Provide the (x, y) coordinate of the cell's center where the given text is located.  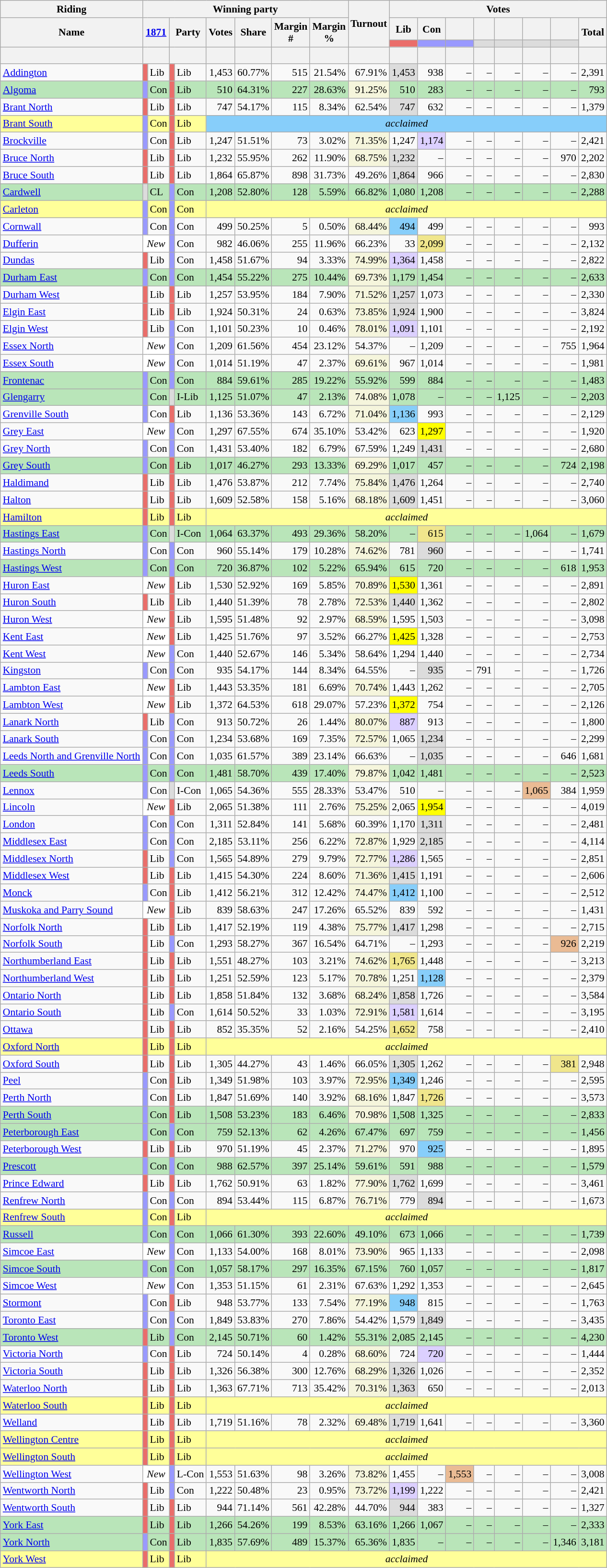
64.71% (369, 944)
Perth South (72, 1115)
2.76% (329, 807)
3,435 (593, 1320)
Riding (72, 9)
Lambton East (72, 688)
55.22% (253, 278)
199 (291, 1525)
65.94% (369, 568)
71.35% (369, 141)
Turnout (369, 24)
53.87% (253, 483)
Muskoka and Parry Sound (72, 910)
1,900 (432, 312)
61.56% (253, 346)
Grey North (72, 448)
389 (291, 756)
23.14% (329, 756)
650 (432, 1389)
1,679 (593, 534)
3.02% (329, 141)
1,739 (593, 1235)
1,179 (404, 278)
1,026 (432, 1371)
0.28% (329, 1354)
6.87% (329, 1201)
1,448 (432, 961)
Huron East (72, 585)
73.90% (369, 1252)
69.73% (369, 278)
623 (404, 432)
60 (291, 1337)
2.16% (329, 1030)
247 (291, 910)
94 (291, 260)
1,765 (404, 961)
Wellington Centre (72, 1440)
1,361 (432, 585)
2,734 (593, 654)
13.33% (329, 466)
1,264 (432, 483)
50.48% (253, 1491)
1,981 (593, 363)
70.74% (369, 688)
Haldimand (72, 483)
Peterborough West (72, 1149)
53.40% (253, 448)
2,830 (593, 175)
754 (432, 705)
439 (291, 773)
6.69% (329, 688)
10.44% (329, 278)
Lincoln (72, 807)
Ontario South (72, 1013)
760 (404, 1269)
2,126 (593, 705)
133 (291, 1303)
4.38% (329, 927)
Party (188, 33)
1,673 (593, 1201)
1871 (156, 33)
397 (291, 1167)
887 (404, 722)
Ottawa (72, 1030)
2,851 (593, 859)
967 (404, 363)
2.32% (329, 1423)
123 (291, 979)
51.16% (253, 1423)
6.46% (329, 1115)
52 (291, 1030)
454 (291, 346)
73.72% (369, 1491)
Essex South (72, 363)
45 (291, 1149)
17.40% (329, 773)
Addington (72, 73)
51.48% (253, 620)
74.99% (369, 260)
181 (291, 688)
793 (593, 90)
1,298 (432, 927)
68.29% (369, 1371)
1,954 (432, 807)
Cornwall (72, 226)
285 (291, 380)
L-Con (190, 1474)
1,699 (432, 1183)
71.04% (369, 414)
1,327 (593, 1508)
2,288 (593, 192)
3,008 (593, 1474)
1,080 (404, 192)
457 (432, 466)
1,346 (565, 1542)
561 (291, 1508)
74.47% (369, 893)
66.82% (369, 192)
68.44% (369, 226)
255 (291, 244)
2,330 (593, 295)
184 (291, 295)
2,948 (593, 1064)
Victoria South (72, 1371)
779 (404, 1201)
71.14% (253, 1508)
1,953 (593, 568)
Glengarry (72, 397)
51.84% (253, 995)
673 (404, 1235)
3,584 (593, 995)
224 (291, 876)
Grenville South (72, 414)
55.92% (369, 380)
2,299 (593, 739)
Brant South (72, 124)
54.89% (253, 859)
67.59% (369, 448)
2,833 (593, 1115)
Wentworth South (72, 1508)
674 (291, 432)
51.63% (253, 1474)
111 (291, 807)
781 (404, 551)
1,929 (404, 842)
141 (291, 825)
3.92% (329, 1098)
119 (291, 927)
1,800 (593, 722)
79.87% (369, 773)
8.01% (329, 1252)
2,129 (593, 414)
2,099 (432, 244)
Victoria North (72, 1354)
Huron West (72, 620)
53.11% (253, 842)
Brant North (72, 107)
Renfrew South (72, 1217)
Hastings West (72, 568)
2,085 (404, 1337)
1.42% (329, 1337)
926 (565, 944)
2,512 (593, 893)
3.33% (329, 260)
Renfrew North (72, 1201)
98 (291, 1474)
72.87% (369, 842)
3,098 (593, 620)
383 (432, 1508)
132 (291, 995)
48.27% (253, 961)
Peel (72, 1081)
69.48% (369, 1423)
646 (565, 756)
53.44% (253, 1201)
55.14% (253, 551)
71.52% (369, 295)
53.23% (253, 1115)
22.60% (329, 1235)
Bruce North (72, 158)
50.14% (253, 1354)
52.80% (253, 192)
51.39% (253, 602)
69.29% (369, 466)
1,641 (432, 1423)
494 (404, 226)
62.54% (369, 107)
72.95% (369, 1081)
592 (432, 910)
697 (404, 1132)
Durham East (72, 278)
8.53% (329, 1525)
Cardwell (72, 192)
Leeds South (72, 773)
75.84% (369, 483)
2,822 (593, 260)
2,481 (593, 825)
66.27% (369, 637)
29.07% (329, 705)
Kent West (72, 654)
Durham West (72, 295)
1.44% (329, 722)
1,652 (404, 1030)
63 (291, 1183)
2,705 (593, 688)
3,573 (593, 1098)
29.36% (329, 534)
67.47% (369, 1132)
54.26% (253, 1525)
1,364 (404, 260)
393 (291, 1235)
74.08% (369, 397)
2,352 (593, 1371)
Northumberland West (72, 979)
Frontenac (72, 380)
2,715 (593, 927)
9.79% (329, 859)
5.59% (329, 192)
68.16% (369, 1098)
66.05% (369, 1064)
3,181 (593, 1542)
1,959 (593, 790)
73.82% (369, 1474)
2.31% (329, 1286)
52.58% (253, 500)
2.13% (329, 397)
68.24% (369, 995)
1,249 (404, 448)
Huron South (72, 602)
713 (291, 1389)
10.28% (329, 551)
755 (565, 346)
58.17% (253, 1269)
1,325 (432, 1115)
35.42% (329, 1389)
53.95% (253, 295)
70.78% (369, 979)
2,198 (593, 466)
Wentworth North (72, 1491)
2,203 (593, 397)
Simcoe West (72, 1286)
2,013 (593, 1389)
0.50% (329, 226)
384 (565, 790)
1,100 (432, 893)
York East (72, 1525)
Essex North (72, 346)
Lennox (72, 790)
43 (291, 1064)
515 (291, 73)
44.27% (253, 1064)
3,360 (593, 1423)
19.22% (329, 380)
2,645 (593, 1286)
Dundas (72, 260)
6.79% (329, 448)
52.92% (253, 585)
3,824 (593, 312)
76.71% (369, 1201)
143 (291, 414)
25.14% (329, 1167)
70.89% (369, 585)
80.07% (369, 722)
1,681 (593, 756)
54.36% (253, 790)
67.71% (253, 1389)
1,451 (432, 500)
1.03% (329, 1013)
46.06% (253, 244)
3.21% (329, 961)
Russell (72, 1235)
1,170 (404, 825)
2,410 (593, 1030)
52.19% (253, 927)
Hamilton (72, 517)
2,333 (593, 1525)
31.73% (329, 175)
67.15% (369, 1269)
York North (72, 1542)
28.63% (329, 90)
53.47% (369, 790)
256 (291, 842)
50.91% (253, 1183)
58.64% (369, 654)
1,199 (404, 1491)
Hastings North (72, 551)
966 (432, 175)
1,964 (593, 346)
4,230 (593, 1337)
49.10% (369, 1235)
146 (291, 654)
71.27% (369, 1149)
3,461 (593, 1183)
Prescott (72, 1167)
CL (159, 192)
11.96% (329, 244)
283 (432, 90)
2.78% (329, 602)
75.77% (369, 927)
183 (291, 1115)
54.42% (369, 1320)
982 (221, 244)
312 (291, 893)
279 (291, 859)
51.69% (253, 1098)
68.18% (369, 500)
2,633 (593, 278)
52.59% (253, 979)
73 (291, 141)
77.19% (369, 1303)
53.77% (253, 1303)
Share (253, 33)
65.52% (369, 910)
8.60% (329, 876)
70.31% (369, 1389)
4 (291, 1354)
632 (432, 107)
5.16% (329, 500)
300 (291, 1371)
50.52% (253, 1013)
182 (291, 448)
55.95% (253, 158)
61.30% (253, 1235)
62 (291, 1132)
42.28% (329, 1508)
51.76% (253, 637)
Grey South (72, 466)
60.39% (369, 825)
0.95% (329, 1491)
Leeds North and Grenville North (72, 756)
54.37% (369, 346)
0.46% (329, 329)
55.31% (369, 1337)
44.70% (369, 1508)
3.26% (329, 1474)
Algoma (72, 90)
66.23% (369, 244)
York West (72, 1559)
Elgin West (72, 329)
140 (291, 1098)
Northumberland East (72, 961)
Wellington South (72, 1457)
367 (291, 944)
50.23% (253, 329)
57.23% (369, 705)
1,920 (593, 432)
57.69% (253, 1542)
6.22% (329, 842)
Lanark North (72, 722)
925 (432, 1149)
227 (291, 90)
51.98% (253, 1081)
Perth North (72, 1098)
Waterloo North (72, 1389)
Kingston (72, 671)
179 (291, 551)
58.27% (253, 944)
Bruce South (72, 175)
Hastings East (72, 534)
50.71% (253, 1337)
65.36% (369, 1542)
16.54% (329, 944)
Toronto East (72, 1320)
1,286 (404, 859)
53.83% (253, 1320)
52.13% (253, 1132)
61.57% (253, 756)
1,292 (404, 1286)
Middlesex West (72, 876)
4,019 (593, 807)
68.59% (369, 620)
60.77% (253, 73)
2,891 (593, 585)
63.37% (253, 534)
1,551 (221, 961)
2,802 (593, 602)
66.63% (369, 756)
1,128 (432, 979)
2,202 (593, 158)
Welland (72, 1423)
67.91% (369, 73)
1,078 (404, 397)
1,246 (432, 1081)
6.72% (329, 414)
Elgin East (72, 312)
489 (291, 1542)
815 (432, 1303)
5.17% (329, 979)
78.01% (369, 329)
52.67% (253, 654)
898 (291, 175)
599 (404, 380)
293 (291, 466)
23.12% (329, 346)
1,741 (593, 551)
2,753 (593, 637)
56.21% (253, 893)
3,213 (593, 961)
Winning party (245, 9)
144 (291, 671)
3,195 (593, 1013)
2,132 (593, 244)
49.26% (369, 175)
67.55% (253, 432)
54.25% (369, 1030)
Kent East (72, 637)
73.85% (369, 312)
297 (291, 1269)
21.54% (329, 73)
128 (291, 192)
Peterborough East (72, 1132)
1,362 (432, 602)
Oxford North (72, 1047)
Margin# (291, 33)
275 (291, 278)
71.36% (369, 876)
Stormont (72, 1303)
53.68% (253, 739)
2,680 (593, 448)
212 (291, 483)
12.76% (329, 1371)
2,595 (593, 1081)
7.35% (329, 739)
Oxford South (72, 1064)
Dufferin (72, 244)
50.72% (253, 722)
50.31% (253, 312)
46.27% (253, 466)
1.82% (329, 1183)
1,091 (404, 329)
Ontario North (72, 995)
61 (291, 1286)
1.46% (329, 1064)
791 (484, 671)
53.35% (253, 688)
72.77% (369, 859)
270 (291, 1320)
35.10% (329, 432)
24 (291, 312)
Monck (72, 893)
2,740 (593, 483)
Simcoe South (72, 1269)
7.54% (329, 1303)
10 (291, 329)
15.37% (329, 1542)
Lanark South (72, 739)
2,379 (593, 979)
Name (72, 33)
12.42% (329, 893)
555 (291, 790)
591 (404, 1167)
52.84% (253, 825)
17.26% (329, 910)
1,379 (593, 107)
58.70% (253, 773)
53.36% (253, 414)
Carleton (72, 210)
3.52% (329, 637)
1,763 (593, 1303)
65.87% (253, 175)
758 (432, 1030)
1,067 (432, 1525)
0.63% (329, 312)
262 (291, 158)
Toronto West (72, 1337)
1,456 (593, 1132)
51.07% (253, 397)
91.25% (369, 90)
5 (291, 226)
54.30% (253, 876)
51.38% (253, 807)
2,219 (593, 944)
64.53% (253, 705)
2.97% (329, 620)
16.35% (329, 1269)
Norfolk North (72, 927)
11.90% (329, 158)
26 (291, 722)
Grey East (72, 432)
36.87% (253, 568)
1,294 (404, 654)
1,328 (432, 637)
50.25% (253, 226)
938 (432, 73)
Lambton West (72, 705)
56.38% (253, 1371)
1,073 (432, 295)
3.97% (329, 1081)
51.67% (253, 260)
4.26% (329, 1132)
2,098 (593, 1252)
1,191 (432, 876)
3,060 (593, 500)
70.98% (369, 1115)
Middlesex North (72, 859)
92 (291, 620)
51.15% (253, 1286)
1,455 (404, 1474)
Prince Edward (72, 1183)
5.22% (329, 568)
53.42% (369, 432)
62.57% (253, 1167)
381 (565, 1064)
1,483 (593, 380)
1,503 (432, 620)
72.91% (369, 1013)
72.53% (369, 602)
75.25% (369, 807)
2,523 (593, 773)
64.31% (253, 90)
1,581 (404, 1013)
Middlesex East (72, 842)
2,192 (593, 329)
5.68% (329, 825)
Halton (72, 500)
1,042 (404, 773)
68.60% (369, 1354)
7.74% (329, 483)
4,114 (593, 842)
77.90% (369, 1183)
Waterloo South (72, 1405)
Total (593, 33)
7.86% (329, 1320)
67.63% (369, 1286)
Norfolk South (72, 944)
I-Lib (190, 397)
Brockville (72, 141)
97 (291, 637)
1,817 (593, 1269)
35.35% (253, 1030)
Margin% (329, 33)
5.34% (329, 654)
63.16% (369, 1525)
54.00% (253, 1252)
158 (291, 500)
58.20% (369, 534)
1,895 (593, 1149)
London (72, 825)
58.63% (253, 910)
1,444 (593, 1354)
64.55% (369, 671)
168 (291, 1252)
1,174 (432, 141)
3.68% (329, 995)
72.57% (369, 739)
69.61% (369, 363)
Wellington West (72, 1474)
28.33% (329, 790)
7.90% (329, 295)
2,391 (593, 73)
102 (291, 568)
51.51% (253, 141)
965 (404, 1252)
493 (291, 534)
852 (221, 1030)
Simcoe East (72, 1252)
5.85% (329, 585)
23 (291, 1491)
2,606 (593, 876)
68.75% (369, 158)
